Identify which cell holds the provided text, then report its (x, y) central coordinate. 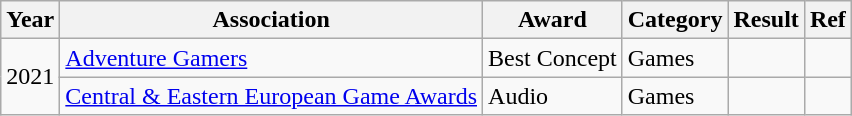
Year (30, 20)
Central & Eastern European Game Awards (272, 96)
Best Concept (553, 58)
Adventure Gamers (272, 58)
Award (553, 20)
Result (766, 20)
Association (272, 20)
Ref (828, 20)
Category (675, 20)
2021 (30, 77)
Audio (553, 96)
